Scan for the cell matching the given text and deliver its [X, Y] coordinate at center. 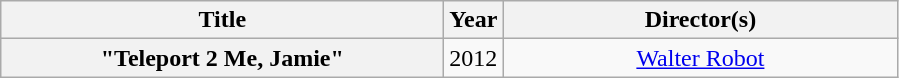
2012 [474, 58]
Title [222, 20]
Year [474, 20]
"Teleport 2 Me, Jamie" [222, 58]
Director(s) [700, 20]
Walter Robot [700, 58]
